Search for the cell housing the specified text and yield its [x, y] center coordinate. 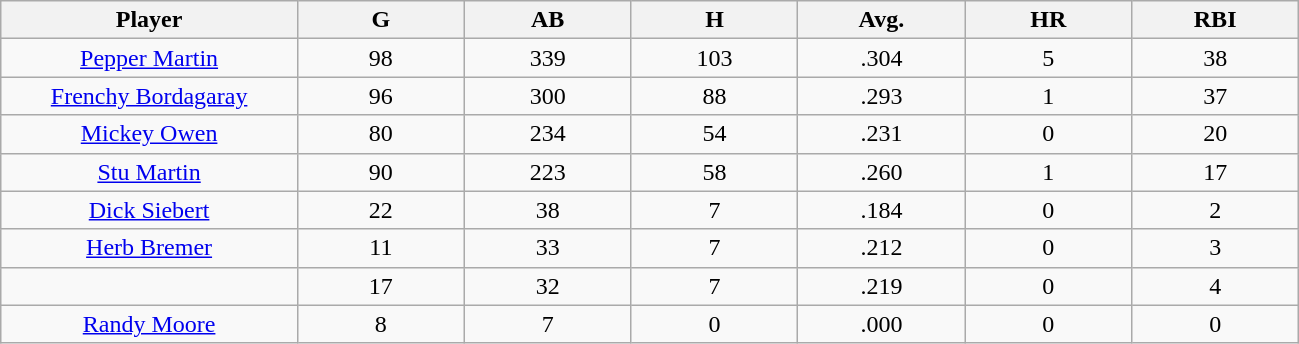
Randy Moore [150, 324]
88 [714, 96]
223 [548, 172]
AB [548, 20]
54 [714, 134]
.260 [882, 172]
90 [380, 172]
22 [380, 210]
Mickey Owen [150, 134]
339 [548, 58]
Player [150, 20]
Avg. [882, 20]
32 [548, 286]
.184 [882, 210]
H [714, 20]
Pepper Martin [150, 58]
11 [380, 248]
.231 [882, 134]
Dick Siebert [150, 210]
.304 [882, 58]
.000 [882, 324]
G [380, 20]
.293 [882, 96]
98 [380, 58]
.212 [882, 248]
96 [380, 96]
2 [1216, 210]
4 [1216, 286]
33 [548, 248]
300 [548, 96]
Herb Bremer [150, 248]
3 [1216, 248]
20 [1216, 134]
234 [548, 134]
37 [1216, 96]
HR [1048, 20]
8 [380, 324]
Frenchy Bordagaray [150, 96]
58 [714, 172]
Stu Martin [150, 172]
103 [714, 58]
.219 [882, 286]
5 [1048, 58]
RBI [1216, 20]
80 [380, 134]
